Search for the cell housing the specified text and yield its [X, Y] center coordinate. 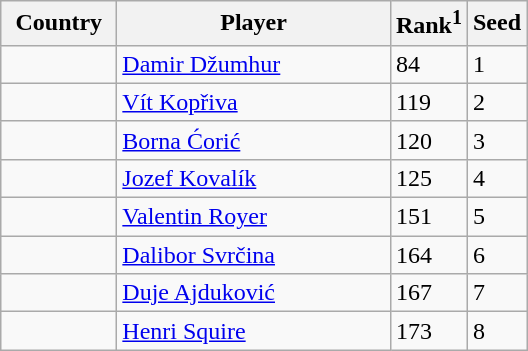
Vít Kopřiva [254, 102]
4 [496, 178]
6 [496, 255]
8 [496, 331]
Seed [496, 24]
Duje Ajduković [254, 293]
84 [428, 64]
Dalibor Svrčina [254, 255]
Rank1 [428, 24]
Borna Ćorić [254, 140]
Country [59, 24]
Damir Džumhur [254, 64]
125 [428, 178]
Henri Squire [254, 331]
3 [496, 140]
Valentin Royer [254, 217]
151 [428, 217]
173 [428, 331]
1 [496, 64]
164 [428, 255]
5 [496, 217]
2 [496, 102]
119 [428, 102]
167 [428, 293]
120 [428, 140]
Jozef Kovalík [254, 178]
Player [254, 24]
7 [496, 293]
